Return [x, y] of the center of cell containing provided text 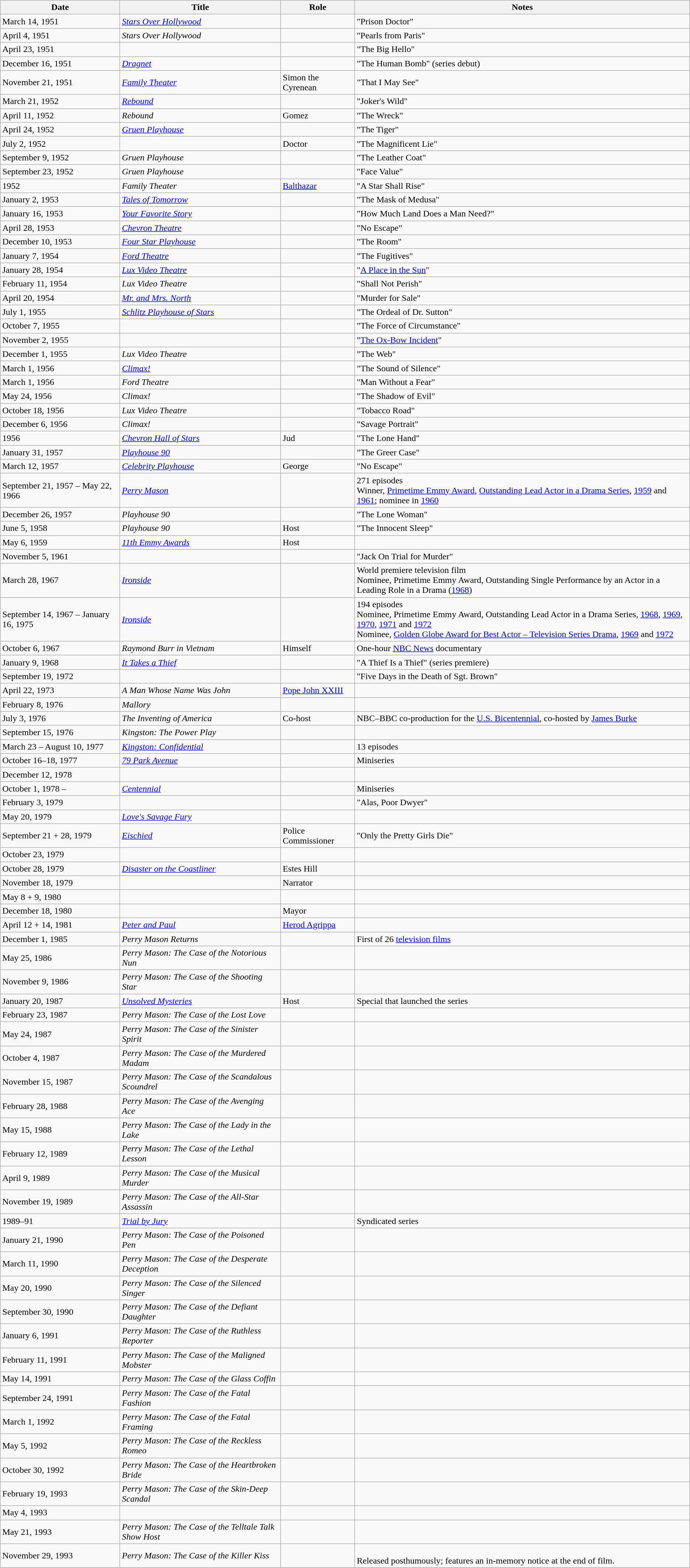
April 9, 1989 [60, 1178]
May 8 + 9, 1980 [60, 897]
December 12, 1978 [60, 775]
November 19, 1989 [60, 1202]
The Inventing of America [200, 719]
"The Lone Woman" [523, 514]
February 11, 1954 [60, 284]
December 16, 1951 [60, 63]
February 23, 1987 [60, 1015]
"The Mask of Medusa" [523, 200]
Perry Mason Returns [200, 939]
November 21, 1951 [60, 83]
November 18, 1979 [60, 883]
February 3, 1979 [60, 803]
Co-host [318, 719]
September 30, 1990 [60, 1312]
Perry Mason: The Case of the Shooting Star [200, 982]
Perry Mason [200, 490]
July 3, 1976 [60, 719]
May 24, 1987 [60, 1034]
Raymond Burr in Vietnam [200, 648]
"A Thief Is a Thief" (series premiere) [523, 662]
1956 [60, 438]
December 18, 1980 [60, 911]
Perry Mason: The Case of the Ruthless Reporter [200, 1336]
Perry Mason: The Case of the Killer Kiss [200, 1556]
"The Ordeal of Dr. Sutton" [523, 312]
April 20, 1954 [60, 298]
Perry Mason: The Case of the Scandalous Scoundrel [200, 1082]
Schlitz Playhouse of Stars [200, 312]
Perry Mason: The Case of the Notorious Nun [200, 958]
February 11, 1991 [60, 1360]
December 6, 1956 [60, 424]
December 26, 1957 [60, 514]
It Takes a Thief [200, 662]
11th Emmy Awards [200, 542]
"The Human Bomb" (series debut) [523, 63]
Tales of Tomorrow [200, 200]
Chevron Theatre [200, 228]
Simon the Cyrenean [318, 83]
"The Web" [523, 354]
October 28, 1979 [60, 869]
May 4, 1993 [60, 1513]
December 1, 1955 [60, 354]
January 16, 1953 [60, 214]
May 14, 1991 [60, 1379]
Perry Mason: The Case of the Lost Love [200, 1015]
November 9, 1986 [60, 982]
September 9, 1952 [60, 157]
January 9, 1968 [60, 662]
Kingston: The Power Play [200, 733]
Peter and Paul [200, 925]
Perry Mason: The Case of the All-Star Assassin [200, 1202]
First of 26 television films [523, 939]
"The Sound of Silence" [523, 368]
April 11, 1952 [60, 115]
Chevron Hall of Stars [200, 438]
March 12, 1957 [60, 466]
271 episodesWinner, Primetime Emmy Award, Outstanding Lead Actor in a Drama Series, 1959 and 1961; nominee in 1960 [523, 490]
January 20, 1987 [60, 1001]
George [318, 466]
May 6, 1959 [60, 542]
Perry Mason: The Case of the Defiant Daughter [200, 1312]
"Pearls from Paris" [523, 35]
"That I May See" [523, 83]
May 15, 1988 [60, 1130]
February 19, 1993 [60, 1494]
October 6, 1967 [60, 648]
World premiere television filmNominee, Primetime Emmy Award, Outstanding Single Performance by an Actor in a Leading Role in a Drama (1968) [523, 580]
Disaster on the Coastliner [200, 869]
Perry Mason: The Case of the Glass Coffin [200, 1379]
October 23, 1979 [60, 855]
"Face Value" [523, 171]
September 15, 1976 [60, 733]
1989–91 [60, 1221]
Herod Agrippa [318, 925]
March 14, 1951 [60, 21]
Himself [318, 648]
May 5, 1992 [60, 1446]
"Prison Doctor" [523, 21]
September 19, 1972 [60, 676]
Perry Mason: The Case of the Murdered Madam [200, 1058]
Special that launched the series [523, 1001]
January 7, 1954 [60, 256]
"The Greer Case" [523, 452]
September 24, 1991 [60, 1398]
Centennial [200, 789]
March 21, 1952 [60, 101]
"Only the Pretty Girls Die" [523, 835]
July 1, 1955 [60, 312]
November 29, 1993 [60, 1556]
March 11, 1990 [60, 1264]
"Man Without a Fear" [523, 382]
Perry Mason: The Case of the Fatal Fashion [200, 1398]
Title [200, 7]
Perry Mason: The Case of the Silenced Singer [200, 1287]
February 28, 1988 [60, 1106]
"The Tiger" [523, 129]
Perry Mason: The Case of the Poisoned Pen [200, 1240]
Date [60, 7]
January 31, 1957 [60, 452]
A Man Whose Name Was John [200, 690]
December 1, 1985 [60, 939]
Estes Hill [318, 869]
"Joker's Wild" [523, 101]
September 21 + 28, 1979 [60, 835]
January 2, 1953 [60, 200]
May 24, 1956 [60, 396]
February 12, 1989 [60, 1154]
"Jack On Trial for Murder" [523, 556]
October 4, 1987 [60, 1058]
"The Wreck" [523, 115]
Perry Mason: The Case of the Reckless Romeo [200, 1446]
Perry Mason: The Case of the Fatal Framing [200, 1422]
October 18, 1956 [60, 410]
Released posthumously; features an in-memory notice at the end of film. [523, 1556]
"The Big Hello" [523, 49]
One-hour NBC News documentary [523, 648]
April 28, 1953 [60, 228]
Perry Mason: The Case of the Skin-Deep Scandal [200, 1494]
Syndicated series [523, 1221]
Doctor [318, 143]
January 28, 1954 [60, 270]
Balthazar [318, 185]
March 28, 1967 [60, 580]
Jud [318, 438]
"Tobacco Road" [523, 410]
Perry Mason: The Case of the Desperate Deception [200, 1264]
May 20, 1979 [60, 817]
Role [318, 7]
December 10, 1953 [60, 242]
Perry Mason: The Case of the Sinister Spirit [200, 1034]
January 6, 1991 [60, 1336]
Unsolved Mysteries [200, 1001]
Perry Mason: The Case of the Heartbroken Bride [200, 1470]
"The Innocent Sleep" [523, 528]
September 21, 1957 – May 22, 1966 [60, 490]
October 16–18, 1977 [60, 761]
"The Room" [523, 242]
Eischied [200, 835]
September 14, 1967 – January 16, 1975 [60, 619]
November 2, 1955 [60, 340]
"The Magnificent Lie" [523, 143]
"The Leather Coat" [523, 157]
Perry Mason: The Case of the Lethal Lesson [200, 1154]
Perry Mason: The Case of the Avenging Ace [200, 1106]
April 4, 1951 [60, 35]
"The Shadow of Evil" [523, 396]
NBC–BBC co-production for the U.S. Bicentennial, co-hosted by James Burke [523, 719]
Mallory [200, 705]
79 Park Avenue [200, 761]
April 24, 1952 [60, 129]
Notes [523, 7]
February 8, 1976 [60, 705]
"Five Days in the Death of Sgt. Brown" [523, 676]
Four Star Playhouse [200, 242]
October 7, 1955 [60, 326]
"The Ox-Bow Incident" [523, 340]
Perry Mason: The Case of the Maligned Mobster [200, 1360]
13 episodes [523, 747]
Perry Mason: The Case of the Lady in the Lake [200, 1130]
March 23 – August 10, 1977 [60, 747]
"The Lone Hand" [523, 438]
"A Place in the Sun" [523, 270]
Dragnet [200, 63]
May 20, 1990 [60, 1287]
Your Favorite Story [200, 214]
Love's Savage Fury [200, 817]
Gomez [318, 115]
November 5, 1961 [60, 556]
November 15, 1987 [60, 1082]
Mayor [318, 911]
March 1, 1992 [60, 1422]
Trial by Jury [200, 1221]
May 25, 1986 [60, 958]
Kingston: Confidential [200, 747]
"Murder for Sale" [523, 298]
Celebrity Playhouse [200, 466]
April 12 + 14, 1981 [60, 925]
Perry Mason: The Case of the Telltale Talk Show Host [200, 1532]
"Alas, Poor Dwyer" [523, 803]
July 2, 1952 [60, 143]
Narrator [318, 883]
Perry Mason: The Case of the Musical Murder [200, 1178]
1952 [60, 185]
April 22, 1973 [60, 690]
"Savage Portrait" [523, 424]
April 23, 1951 [60, 49]
"A Star Shall Rise" [523, 185]
"The Fugitives" [523, 256]
October 30, 1992 [60, 1470]
June 5, 1958 [60, 528]
"The Force of Circumstance" [523, 326]
May 21, 1993 [60, 1532]
"How Much Land Does a Man Need?" [523, 214]
Pope John XXIII [318, 690]
September 23, 1952 [60, 171]
Police Commissioner [318, 835]
October 1, 1978 – [60, 789]
January 21, 1990 [60, 1240]
"Shall Not Perish" [523, 284]
Mr. and Mrs. North [200, 298]
